Detect which cell encompasses the target text, then output its [X, Y] center coordinate. 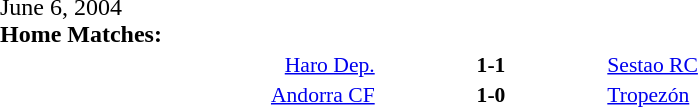
1-1 [492, 64]
